Determine the (x, y) coordinate at the center of the cell enclosing the given text.  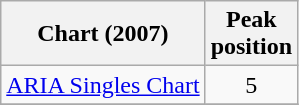
Chart (2007) (103, 34)
ARIA Singles Chart (103, 85)
5 (251, 85)
Peakposition (251, 34)
